Determine the (x, y) coordinate at the center of the cell enclosing the given text.  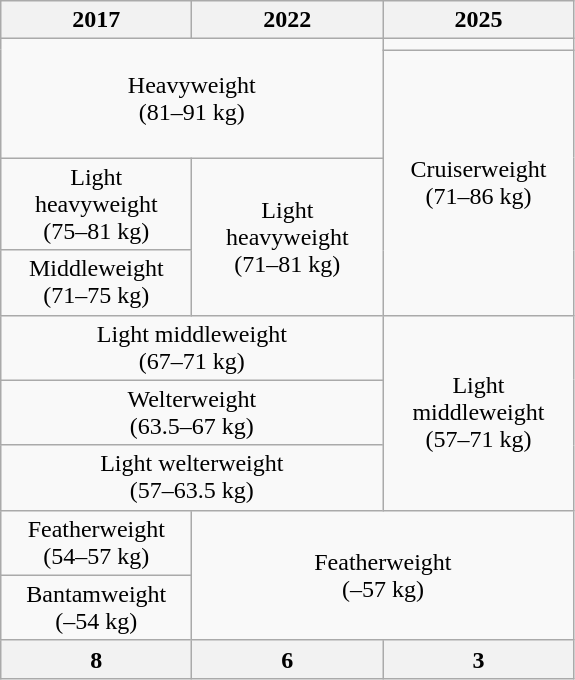
Light middleweight(67–71 kg) (192, 348)
6 (288, 659)
Light heavyweight(75–81 kg) (96, 204)
2022 (288, 20)
Featherweight(54–57 kg) (96, 542)
Bantamweight(–54 kg) (96, 608)
8 (96, 659)
2025 (478, 20)
Middleweight(71–75 kg) (96, 282)
Welterweight(63.5–67 kg) (192, 412)
Light heavyweight(71–81 kg) (288, 236)
Light middleweight(57–71 kg) (478, 412)
Light welterweight(57–63.5 kg) (192, 478)
Cruiserweight(71–86 kg) (478, 182)
Heavyweight(81–91 kg) (192, 98)
Featherweight(–57 kg) (383, 575)
2017 (96, 20)
3 (478, 659)
